Return (X, Y) of the center of cell containing provided text 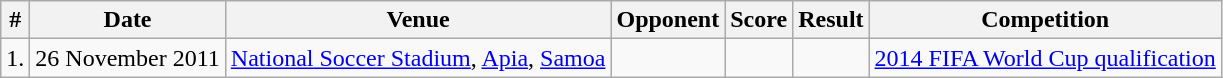
Venue (418, 20)
26 November 2011 (128, 58)
# (16, 20)
Opponent (668, 20)
Score (759, 20)
2014 FIFA World Cup qualification (1045, 58)
Competition (1045, 20)
Date (128, 20)
1. (16, 58)
Result (831, 20)
National Soccer Stadium, Apia, Samoa (418, 58)
